Scan for the cell matching the given text and deliver its (x, y) coordinate at center. 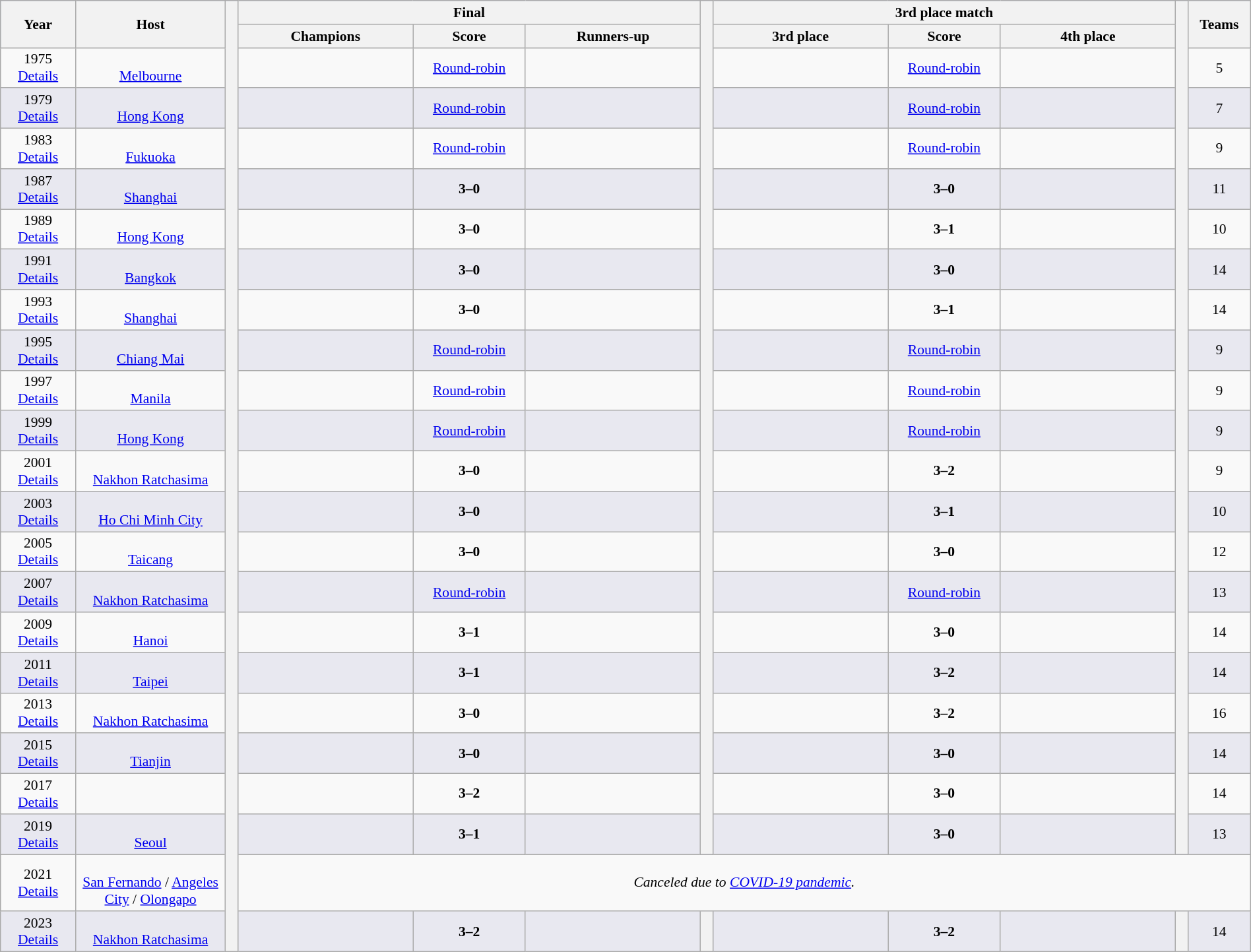
2017Details (38, 794)
San Fernando / Angeles City / Olongapo (150, 883)
Chiang Mai (150, 350)
5 (1219, 67)
1983Details (38, 149)
2013Details (38, 713)
Final (470, 13)
12 (1219, 552)
1993Details (38, 310)
4th place (1087, 36)
2021Details (38, 883)
1991Details (38, 269)
Hanoi (150, 632)
1975Details (38, 67)
7 (1219, 108)
Tianjin (150, 753)
1997Details (38, 391)
Champions (326, 36)
2007Details (38, 592)
Manila (150, 391)
2005Details (38, 552)
3rd place (801, 36)
Seoul (150, 834)
2011Details (38, 673)
11 (1219, 189)
16 (1219, 713)
1989Details (38, 230)
2001Details (38, 471)
Ho Chi Minh City (150, 512)
2003Details (38, 512)
Year (38, 24)
1979Details (38, 108)
2015Details (38, 753)
Host (150, 24)
1999Details (38, 431)
Taipei (150, 673)
2019Details (38, 834)
Teams (1219, 24)
1995Details (38, 350)
Bangkok (150, 269)
Fukuoka (150, 149)
Runners-up (612, 36)
2023Details (38, 932)
Taicang (150, 552)
1987Details (38, 189)
Canceled due to COVID-19 pandemic. (744, 883)
2009Details (38, 632)
Melbourne (150, 67)
3rd place match (945, 13)
